Search for the cell housing the specified text and yield its (X, Y) center coordinate. 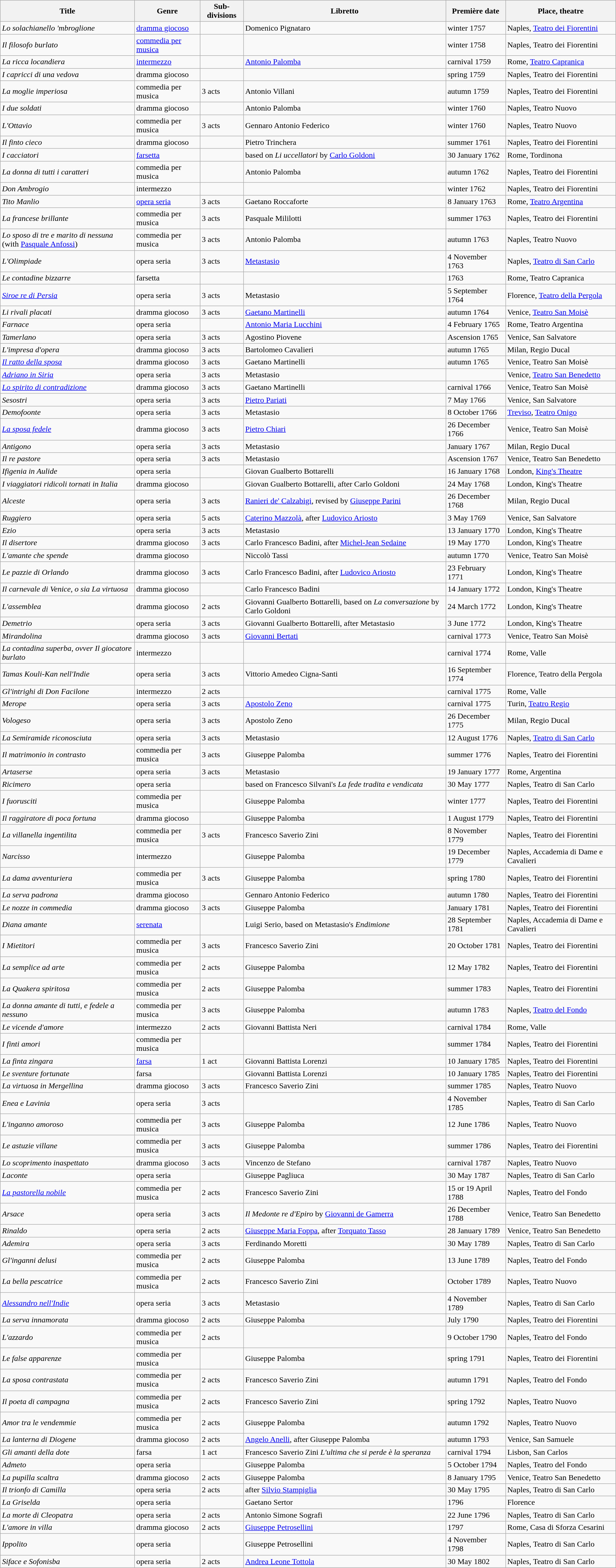
carnival 1774 (476, 652)
Narcisso (67, 857)
Don Ambrogio (67, 189)
Place, theatre (561, 11)
Title (67, 11)
Pietro Pariati (345, 400)
Florence (561, 1502)
Lo spirito di contradizione (67, 387)
Angelo Anelli, after Giuseppe Palomba (345, 1440)
4 November 1785 (476, 1103)
La serva padrona (67, 895)
Il filosofo burlato (67, 45)
Venice, San Samuele (561, 1440)
Gaetano Sertor (345, 1502)
Ifigenia in Aulide (67, 471)
Pasquale Mililotti (345, 219)
26 December 1768 (476, 501)
Andrea Leone Tottola (345, 1561)
I due soldati (67, 108)
Treviso, Teatro Onigo (561, 412)
L'assemblea (67, 606)
Il matrimonio in contrasto (67, 755)
carnival 1787 (476, 1163)
Giovanni Bertati (345, 636)
autumn 1791 (476, 1380)
L'amore in villa (67, 1528)
Giuseppe Maria Foppa, after Torquato Tasso (345, 1231)
14 January 1772 (476, 589)
autumn 1780 (476, 895)
Gli amanti della dote (67, 1452)
Francesco Saverio Zini L'ultima che si perde è la speranza (345, 1452)
Admeto (67, 1465)
Le pazzie di Orlando (67, 572)
Sub­divisions (222, 11)
Demetrio (67, 623)
La Semiramide riconosciuta (67, 738)
October 1789 (476, 1282)
Rome, Tordinona (561, 155)
3 May 1769 (476, 518)
Amor tra le vendemmie (67, 1423)
La contadina superba, ovver Il giocatore burlato (67, 652)
12 August 1776 (476, 738)
La morte di Cleopatra (67, 1515)
30 January 1762 (476, 155)
Artaserse (67, 772)
Agostino Piovene (345, 337)
La villanella ingentilita (67, 835)
Giovanni Gualberto Bottarelli, based on La conversazione by Carlo Goldoni (345, 606)
4 November 1763 (476, 261)
carnival 1784 (476, 1027)
Siroe re di Persia (67, 295)
Tamas Kouli-Kan nell'Indie (67, 674)
La sposa contrastata (67, 1380)
Antonio Simone Sografi (345, 1515)
Turin, Teatro Regio (561, 704)
Lo sposo di tre e marito di nessuna(with Pasquale Anfossi) (67, 240)
12 May 1782 (476, 967)
7 May 1766 (476, 400)
22 June 1796 (476, 1515)
summer 1786 (476, 1146)
Le astuzie villane (67, 1146)
autumn 1770 (476, 555)
La pupilla scaltra (67, 1477)
summer 1763 (476, 219)
Antonio Villani (345, 92)
Carlo Francesco Badini (345, 589)
Il trionfo di Camilla (67, 1490)
L'amante che spende (67, 555)
Giuseppe Pagliuca (345, 1175)
Gl'intrighi di Don Facilone (67, 691)
La dama avventuriera (67, 878)
Domenico Pignataro (345, 28)
spring 1780 (476, 878)
Première date (476, 11)
Rome, Argentina (561, 772)
1763 (476, 278)
19 December 1779 (476, 857)
Rinaldo (67, 1231)
Ascension 1765 (476, 337)
Pietro Chiari (345, 429)
I Mietitori (67, 945)
24 March 1772 (476, 606)
spring 1792 (476, 1401)
12 June 1786 (476, 1125)
Le false apparenze (67, 1358)
La finta zingara (67, 1061)
Le contadine bizzarre (67, 278)
I viaggiatori ridicoli tornati in Italia (67, 484)
16 September 1774 (476, 674)
Ademira (67, 1243)
Merope (67, 704)
26 December 1788 (476, 1213)
based on Francesco Silvani's La fede tradita e vendicata (345, 784)
30 May 1787 (476, 1175)
January 1781 (476, 907)
5 acts (222, 518)
16 January 1768 (476, 471)
Antonio Maria Lucchini (345, 325)
Alceste (67, 501)
winter 1762 (476, 189)
Ruggiero (67, 518)
Bartolomeo Cavalieri (345, 350)
L'azzardo (67, 1337)
La donna amante di tutti, e fedele a nessuno (67, 1010)
summer 1776 (476, 755)
Lo solachianello 'mbroglione (67, 28)
winter 1758 (476, 45)
Siface e Sofonisba (67, 1561)
I fuorusciti (67, 801)
Laconte (67, 1175)
Ezio (67, 530)
Carlo Francesco Badini, after Michel-Jean Sedaine (345, 543)
La Griselda (67, 1502)
Vincenzo de Stefano (345, 1163)
Enea e Lavinia (67, 1103)
La francese brillante (67, 219)
autumn 1792 (476, 1423)
9 October 1790 (476, 1337)
Gaetano Roccaforte (345, 201)
8 January 1795 (476, 1477)
La Quakera spiritosa (67, 989)
Il finto cieco (67, 142)
1 August 1779 (476, 818)
Il ratto della sposa (67, 362)
13 June 1789 (476, 1260)
La bella pescatrice (67, 1282)
La serva innamorata (67, 1320)
serenata (167, 924)
30 May 1777 (476, 784)
La virtuosa in Mergellina (67, 1086)
30 May 1802 (476, 1561)
autumn 1793 (476, 1440)
26 December 1775 (476, 721)
Giovanni Battista Neri (345, 1027)
La moglie imperiosa (67, 92)
19 May 1770 (476, 543)
summer 1784 (476, 1044)
La sposa fedele (67, 429)
autumn 1763 (476, 240)
4 February 1765 (476, 325)
5 October 1794 (476, 1465)
Il Medonte re d'Epiro by Giovanni de Gamerra (345, 1213)
summer 1761 (476, 142)
carnival 1766 (476, 387)
Caterino Mazzolà, after Ludovico Ariosto (345, 518)
July 1790 (476, 1320)
Vologeso (67, 721)
8 January 1763 (476, 201)
Li rivali placati (67, 312)
Le sventure fortunate (67, 1074)
Niccolò Tassi (345, 555)
Alessandro nell'Indie (67, 1303)
15 or 19 April 1788 (476, 1192)
La pastorella nobile (67, 1192)
Pietro Trinchera (345, 142)
winter 1757 (476, 28)
Libretto (345, 11)
Il raggiratore di poca fortuna (67, 818)
1797 (476, 1528)
30 May 1789 (476, 1243)
Il poeta di campagna (67, 1401)
autumn 1764 (476, 312)
8 October 1766 (476, 412)
Tito Manlio (67, 201)
30 May 1795 (476, 1490)
after Silvio Stampiglia (345, 1490)
Ferdinando Moretti (345, 1243)
Ricimero (67, 784)
Diana amante (67, 924)
8 November 1779 (476, 835)
spring 1759 (476, 74)
Le nozze in commedia (67, 907)
23 February 1771 (476, 572)
Tamerlano (67, 337)
Vittorio Amedeo Cigna-Santi (345, 674)
20 October 1781 (476, 945)
Lo scoprimento inaspettato (67, 1163)
Carlo Francesco Badini, after Ludovico Ariosto (345, 572)
autumn 1759 (476, 92)
Le vicende d'amore (67, 1027)
carnival 1794 (476, 1452)
summer 1783 (476, 989)
Ippolito (67, 1545)
13 January 1770 (476, 530)
26 December 1766 (476, 429)
La semplice ad arte (67, 967)
carnival 1759 (476, 62)
L'impresa d'opera (67, 350)
Arsace (67, 1213)
Giovan Gualberto Bottarelli, after Carlo Goldoni (345, 484)
Il disertore (67, 543)
L'Ottavio (67, 125)
Gl'inganni delusi (67, 1260)
Adriano in Siria (67, 375)
Demofoonte (67, 412)
summer 1785 (476, 1086)
Il carnevale di Venice, o sia La virtuosa (67, 589)
Genre (167, 11)
Ascension 1767 (476, 459)
January 1767 (476, 446)
3 June 1772 (476, 623)
L'inganno amoroso (67, 1125)
1796 (476, 1502)
La donna di tutti i caratteri (67, 172)
19 January 1777 (476, 772)
autumn 1783 (476, 1010)
Il re pastore (67, 459)
Giovan Gualberto Bottarelli (345, 471)
Sesostri (67, 400)
28 January 1789 (476, 1231)
spring 1791 (476, 1358)
I finti amori (67, 1044)
4 November 1789 (476, 1303)
Mirandolina (67, 636)
Ranieri de' Calzabigi, revised by Giuseppe Parini (345, 501)
Giovanni Gualberto Bottarelli, after Metastasio (345, 623)
La lanterna di Diogene (67, 1440)
autumn 1762 (476, 172)
Luigi Serio, based on Metastasio's Endimione (345, 924)
Antigono (67, 446)
24 May 1768 (476, 484)
Lisbon, San Carlos (561, 1452)
based on Li uccellatori by Carlo Goldoni (345, 155)
Rome, Casa di Sforza Cesarini (561, 1528)
La ricca locandiera (67, 62)
I capricci di una vedova (67, 74)
carnival 1773 (476, 636)
Farnace (67, 325)
28 September 1781 (476, 924)
winter 1777 (476, 801)
L'Olimpiade (67, 261)
5 September 1764 (476, 295)
I cacciatori (67, 155)
4 November 1798 (476, 1545)
